Return the (x, y) coordinate for the center point of the cell that contains the specified text.  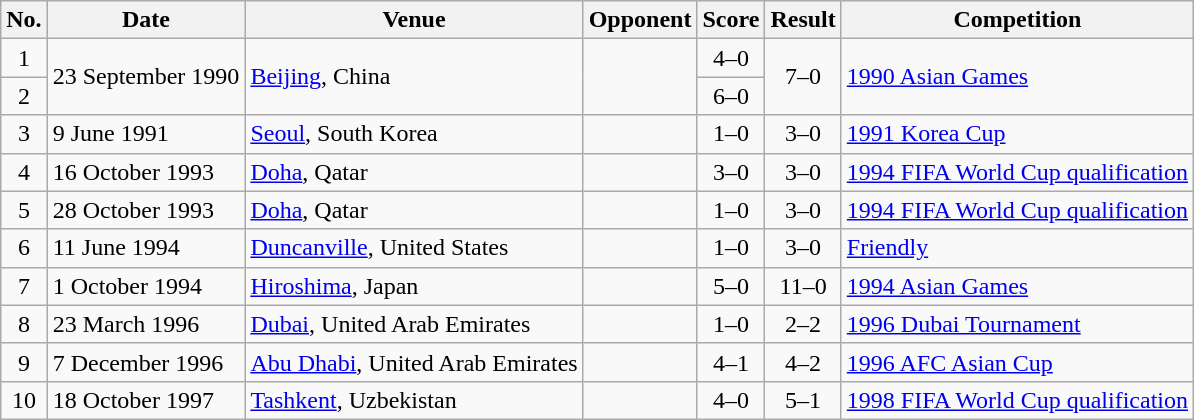
1996 AFC Asian Cup (1017, 362)
Result (803, 20)
Venue (414, 20)
9 (24, 362)
8 (24, 324)
1 October 1994 (146, 286)
1 (24, 58)
Opponent (640, 20)
Score (731, 20)
4 (24, 172)
Abu Dhabi, United Arab Emirates (414, 362)
Duncanville, United States (414, 248)
1998 FIFA World Cup qualification (1017, 400)
1990 Asian Games (1017, 77)
Beijing, China (414, 77)
5 (24, 210)
2–2 (803, 324)
18 October 1997 (146, 400)
1991 Korea Cup (1017, 134)
23 September 1990 (146, 77)
16 October 1993 (146, 172)
7 (24, 286)
Friendly (1017, 248)
4–1 (731, 362)
Date (146, 20)
10 (24, 400)
9 June 1991 (146, 134)
Hiroshima, Japan (414, 286)
1996 Dubai Tournament (1017, 324)
3 (24, 134)
1994 Asian Games (1017, 286)
7–0 (803, 77)
28 October 1993 (146, 210)
23 March 1996 (146, 324)
Competition (1017, 20)
5–0 (731, 286)
4–2 (803, 362)
6 (24, 248)
Seoul, South Korea (414, 134)
6–0 (731, 96)
Dubai, United Arab Emirates (414, 324)
5–1 (803, 400)
2 (24, 96)
11–0 (803, 286)
Tashkent, Uzbekistan (414, 400)
No. (24, 20)
11 June 1994 (146, 248)
7 December 1996 (146, 362)
